Determine the [X, Y] coordinate at the center of the cell enclosing the given text.  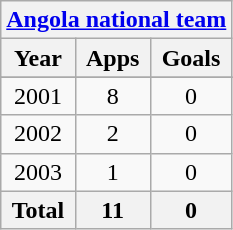
8 [112, 96]
2002 [38, 134]
2 [112, 134]
Total [38, 210]
1 [112, 172]
Apps [112, 58]
Angola national team [116, 20]
11 [112, 210]
Goals [191, 58]
Year [38, 58]
2001 [38, 96]
2003 [38, 172]
